Capture the cell that displays the provided text and extract its (x, y) central coordinate. 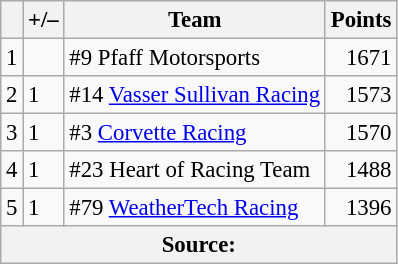
#14 Vasser Sullivan Racing (194, 95)
Source: (199, 245)
Team (194, 20)
1573 (360, 95)
5 (12, 208)
1488 (360, 170)
1396 (360, 208)
#9 Pfaff Motorsports (194, 58)
3 (12, 133)
+/– (44, 20)
1570 (360, 133)
4 (12, 170)
1671 (360, 58)
#23 Heart of Racing Team (194, 170)
#3 Corvette Racing (194, 133)
#79 WeatherTech Racing (194, 208)
2 (12, 95)
Points (360, 20)
